Pinpoint the cell where the given text exists, returning its [x, y] midpoint coordinate. 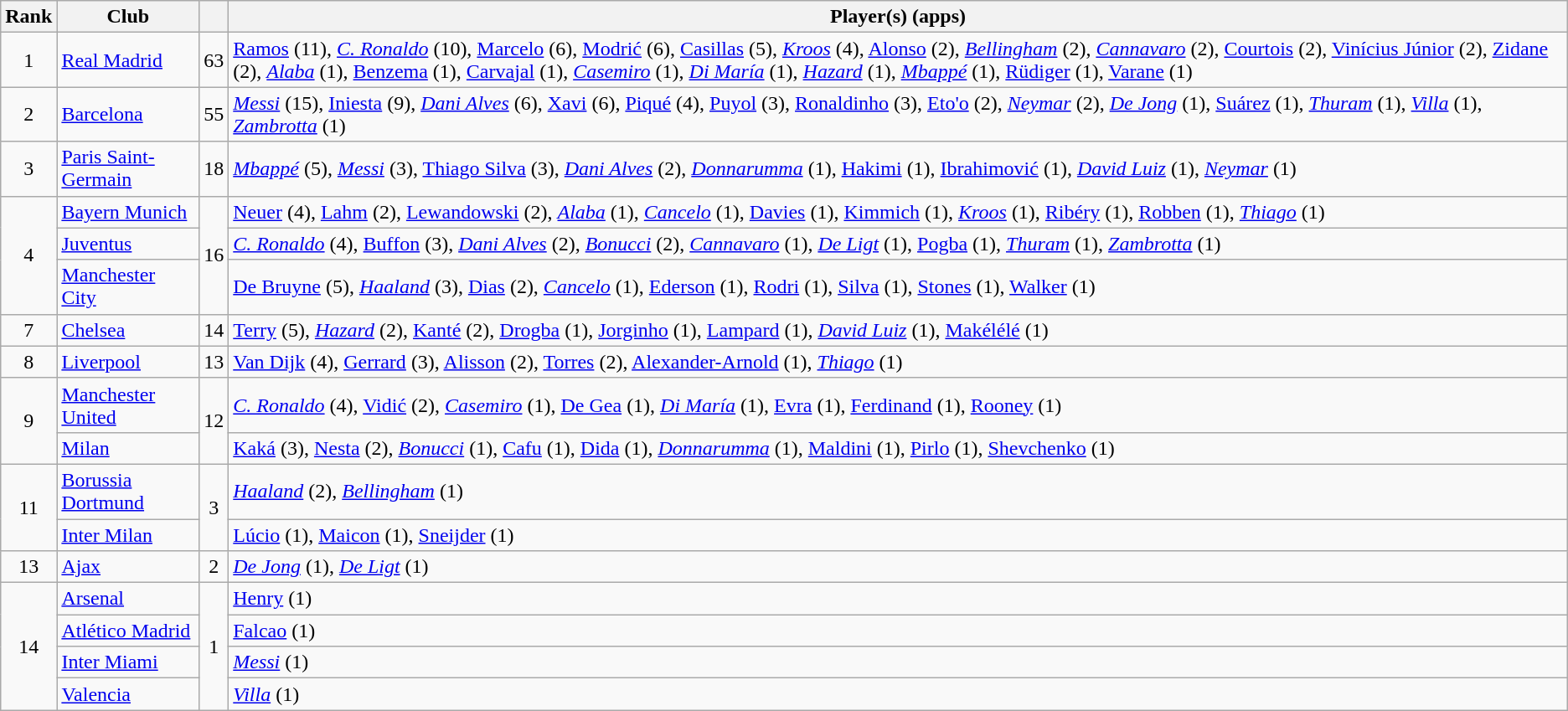
Manchester United [128, 405]
Bayern Munich [128, 212]
De Bruyne (5), Haaland (3), Dias (2), Cancelo (1), Ederson (1), Rodri (1), Silva (1), Stones (1), Walker (1) [898, 286]
4 [28, 255]
Real Madrid [128, 60]
11 [28, 507]
Lúcio (1), Maicon (1), Sneijder (1) [898, 535]
De Jong (1), De Ligt (1) [898, 567]
Valencia [128, 694]
8 [28, 362]
Barcelona [128, 114]
Atlético Madrid [128, 631]
Chelsea [128, 330]
Van Dijk (4), Gerrard (3), Alisson (2), Torres (2), Alexander-Arnold (1), Thiago (1) [898, 362]
7 [28, 330]
Messi (1) [898, 662]
Neuer (4), Lahm (2), Lewandowski (2), Alaba (1), Cancelo (1), Davies (1), Kimmich (1), Kroos (1), Ribéry (1), Robben (1), Thiago (1) [898, 212]
Manchester City [128, 286]
C. Ronaldo (4), Buffon (3), Dani Alves (2), Bonucci (2), Cannavaro (1), De Ligt (1), Pogba (1), Thuram (1), Zambrotta (1) [898, 244]
Borussia Dortmund [128, 491]
Liverpool [128, 362]
Milan [128, 448]
Haaland (2), Bellingham (1) [898, 491]
Inter Milan [128, 535]
63 [214, 60]
Henry (1) [898, 599]
Mbappé (5), Messi (3), Thiago Silva (3), Dani Alves (2), Donnarumma (1), Hakimi (1), Ibrahimović (1), David Luiz (1), Neymar (1) [898, 169]
Club [128, 17]
C. Ronaldo (4), Vidić (2), Casemiro (1), De Gea (1), Di María (1), Evra (1), Ferdinand (1), Rooney (1) [898, 405]
Terry (5), Hazard (2), Kanté (2), Drogba (1), Jorginho (1), Lampard (1), David Luiz (1), Makélélé (1) [898, 330]
9 [28, 420]
Ajax [128, 567]
Rank [28, 17]
Kaká (3), Nesta (2), Bonucci (1), Cafu (1), Dida (1), Donnarumma (1), Maldini (1), Pirlo (1), Shevchenko (1) [898, 448]
Arsenal [128, 599]
Inter Miami [128, 662]
Falcao (1) [898, 631]
Villa (1) [898, 694]
12 [214, 420]
Juventus [128, 244]
Player(s) (apps) [898, 17]
55 [214, 114]
18 [214, 169]
16 [214, 255]
Paris Saint-Germain [128, 169]
